Pinpoint the cell where the given text exists, returning its (x, y) midpoint coordinate. 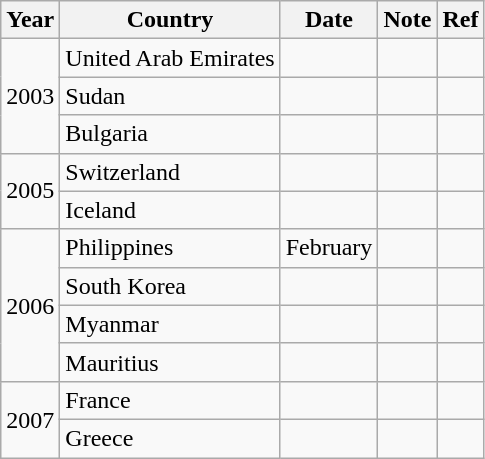
Mauritius (170, 362)
Greece (170, 438)
United Arab Emirates (170, 58)
France (170, 400)
February (329, 248)
Philippines (170, 248)
2005 (30, 191)
2007 (30, 419)
Ref (460, 20)
Iceland (170, 210)
Country (170, 20)
2003 (30, 96)
Switzerland (170, 172)
2006 (30, 305)
Sudan (170, 96)
Date (329, 20)
Note (408, 20)
Myanmar (170, 324)
Bulgaria (170, 134)
Year (30, 20)
South Korea (170, 286)
